Pinpoint the cell where the given text exists, returning its [X, Y] midpoint coordinate. 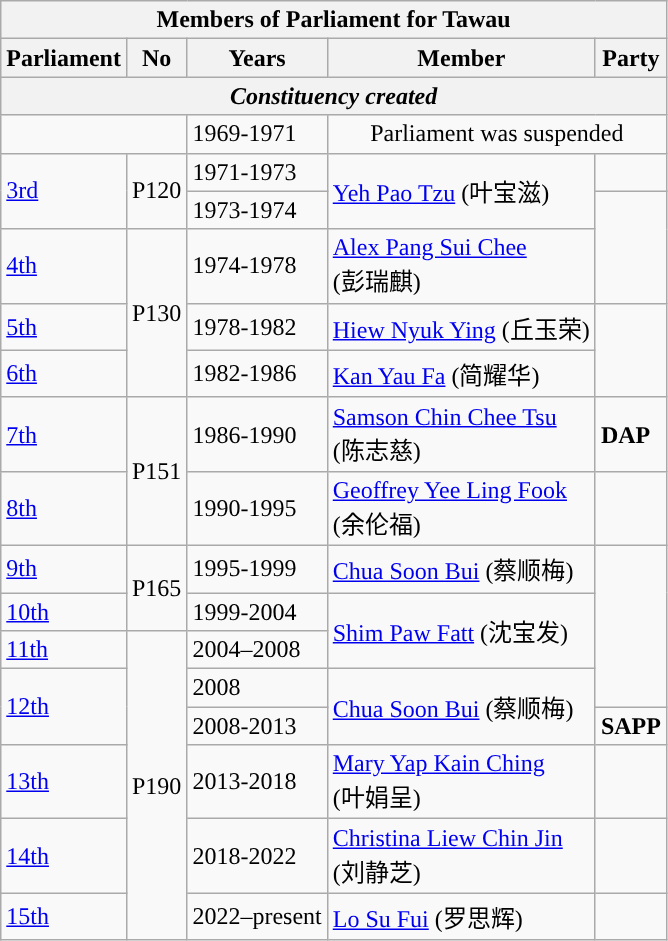
1969-1971 [257, 134]
4th [64, 266]
7th [64, 434]
15th [64, 916]
2004–2008 [257, 650]
2022–present [257, 916]
P151 [156, 471]
Parliament [64, 58]
SAPP [630, 726]
14th [64, 856]
P190 [156, 786]
DAP [630, 434]
1986-1990 [257, 434]
Member [461, 58]
Alex Pang Sui Chee (彭瑞麒) [461, 266]
2018-2022 [257, 856]
Geoffrey Yee Ling Fook (余伦福) [461, 508]
Party [630, 58]
13th [64, 782]
1999-2004 [257, 611]
Parliament was suspended [496, 134]
1982-1986 [257, 374]
6th [64, 374]
Lo Su Fui (罗思辉) [461, 916]
1973-1974 [257, 210]
1974-1978 [257, 266]
10th [64, 611]
Hiew Nyuk Ying (丘玉荣) [461, 326]
Mary Yap Kain Ching (叶娟呈) [461, 782]
Kan Yau Fa (简耀华) [461, 374]
3rd [64, 191]
8th [64, 508]
9th [64, 568]
5th [64, 326]
No [156, 58]
11th [64, 650]
P165 [156, 588]
Years [257, 58]
Samson Chin Chee Tsu (陈志慈) [461, 434]
1990-1995 [257, 508]
Constituency created [334, 96]
2008 [257, 688]
Christina Liew Chin Jin (刘静芝) [461, 856]
Members of Parliament for Tawau [334, 20]
Yeh Pao Tzu (叶宝滋) [461, 191]
2013-2018 [257, 782]
1978-1982 [257, 326]
Shim Paw Fatt (沈宝发) [461, 630]
2008-2013 [257, 726]
1971-1973 [257, 172]
P130 [156, 313]
12th [64, 707]
P120 [156, 191]
1995-1999 [257, 568]
